Determine the [X, Y] coordinate at the center of the cell enclosing the given text.  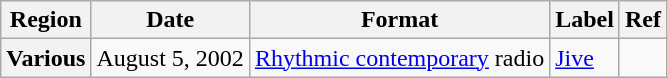
Various [46, 58]
Jive [585, 58]
Label [585, 20]
August 5, 2002 [170, 58]
Region [46, 20]
Format [399, 20]
Rhythmic contemporary radio [399, 58]
Date [170, 20]
Ref [642, 20]
